Return [X, Y] of the center of cell containing provided text 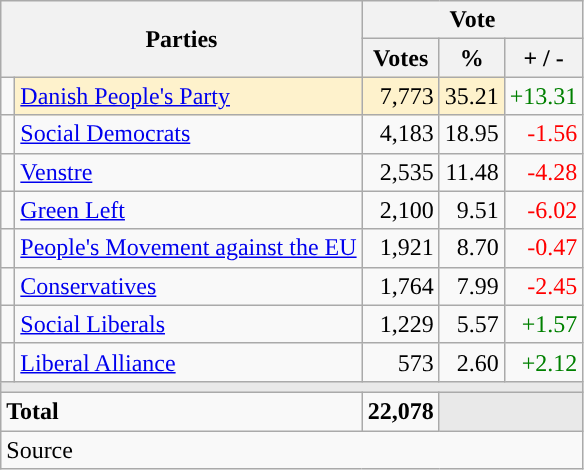
Danish People's Party [188, 96]
+1.57 [544, 324]
+13.31 [544, 96]
Social Liberals [188, 324]
Green Left [188, 210]
-2.45 [544, 286]
People's Movement against the EU [188, 248]
1,229 [400, 324]
-4.28 [544, 172]
Source [292, 449]
-1.56 [544, 134]
-6.02 [544, 210]
7,773 [400, 96]
11.48 [472, 172]
9.51 [472, 210]
Conservatives [188, 286]
+ / - [544, 58]
+2.12 [544, 362]
2,100 [400, 210]
1,921 [400, 248]
8.70 [472, 248]
Venstre [188, 172]
Total [182, 411]
7.99 [472, 286]
2.60 [472, 362]
573 [400, 362]
% [472, 58]
22,078 [400, 411]
5.57 [472, 324]
35.21 [472, 96]
Vote [472, 20]
Social Democrats [188, 134]
1,764 [400, 286]
2,535 [400, 172]
18.95 [472, 134]
-0.47 [544, 248]
Liberal Alliance [188, 362]
Parties [182, 39]
Votes [400, 58]
4,183 [400, 134]
